Detect which cell encompasses the target text, then output its [X, Y] center coordinate. 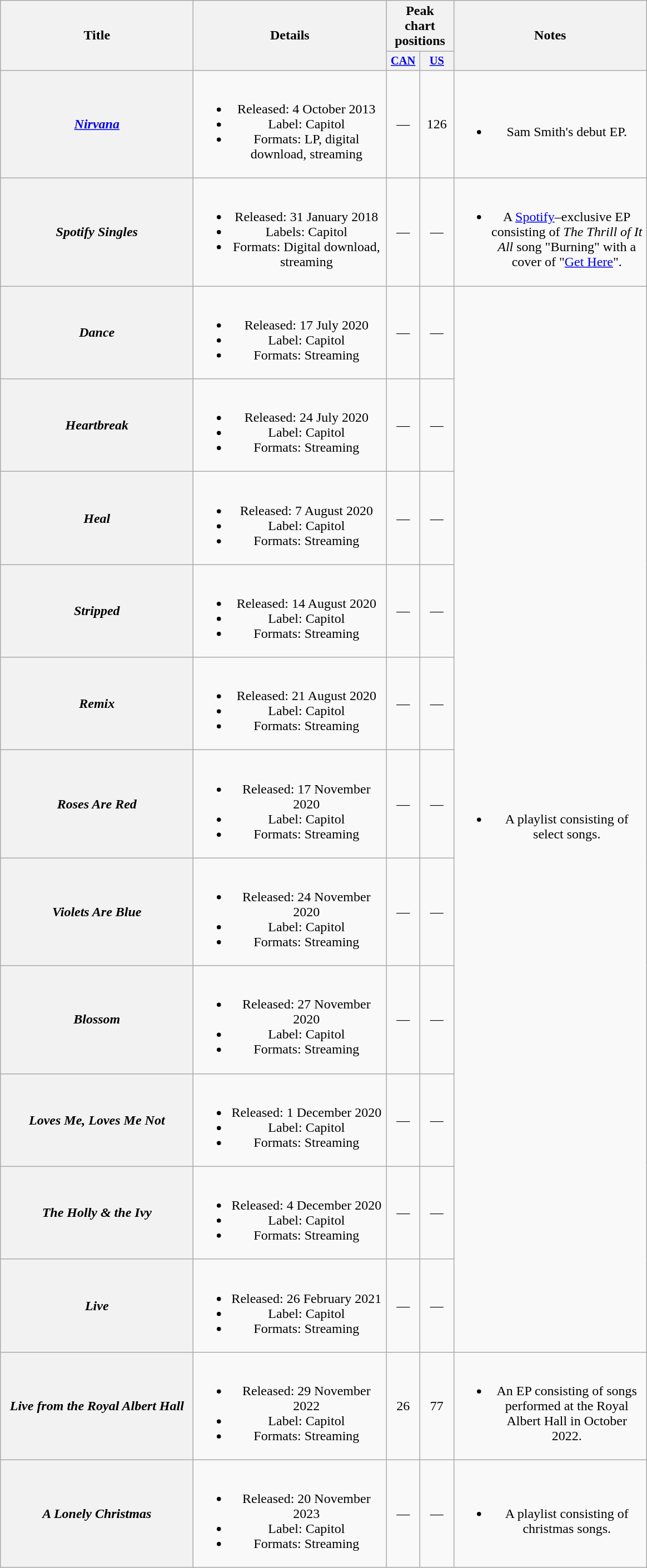
A Lonely Christmas [97, 1514]
Nirvana [97, 124]
Roses Are Red [97, 804]
US [437, 61]
Released: 1 December 2020Label: CapitolFormats: Streaming [290, 1120]
A playlist consisting of select songs. [550, 819]
Live from the Royal Albert Hall [97, 1406]
Released: 4 December 2020Label: CapitolFormats: Streaming [290, 1212]
Spotify Singles [97, 232]
A playlist consisting of christmas songs. [550, 1514]
77 [437, 1406]
CAN [404, 61]
126 [437, 124]
26 [404, 1406]
Released: 24 November 2020Label: CapitolFormats: Streaming [290, 912]
Title [97, 36]
Heartbreak [97, 426]
Dance [97, 332]
Released: 17 November 2020Label: CapitolFormats: Streaming [290, 804]
An EP consisting of songs performed at the Royal Albert Hall in October 2022. [550, 1406]
Released: 24 July 2020Label: CapitolFormats: Streaming [290, 426]
A Spotify–exclusive EP consisting of The Thrill of It All song "Burning" with a cover of "Get Here". [550, 232]
Released: 20 November 2023Label: CapitolFormats: Streaming [290, 1514]
Live [97, 1306]
Violets Are Blue [97, 912]
Released: 26 February 2021Label: CapitolFormats: Streaming [290, 1306]
Sam Smith's debut EP. [550, 124]
Released: 21 August 2020Label: CapitolFormats: Streaming [290, 703]
Released: 14 August 2020Label: CapitolFormats: Streaming [290, 611]
Details [290, 36]
Stripped [97, 611]
Released: 17 July 2020Label: CapitolFormats: Streaming [290, 332]
Released: 27 November 2020Label: CapitolFormats: Streaming [290, 1020]
Peak chart positions [420, 26]
Heal [97, 518]
Blossom [97, 1020]
Remix [97, 703]
Released: 29 November 2022Label: CapitolFormats: Streaming [290, 1406]
Released: 7 August 2020Label: CapitolFormats: Streaming [290, 518]
Notes [550, 36]
Loves Me, Loves Me Not [97, 1120]
Released: 31 January 2018Labels: CapitolFormats: Digital download, streaming [290, 232]
The Holly & the Ivy [97, 1212]
Released: 4 October 2013Label: CapitolFormats: LP, digital download, streaming [290, 124]
